Scan for the cell matching the given text and deliver its (X, Y) coordinate at center. 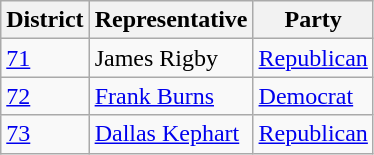
District (45, 20)
71 (45, 58)
Democrat (313, 96)
Frank Burns (171, 96)
73 (45, 134)
Representative (171, 20)
Dallas Kephart (171, 134)
James Rigby (171, 58)
Party (313, 20)
72 (45, 96)
